Capture the cell that displays the provided text and extract its (X, Y) central coordinate. 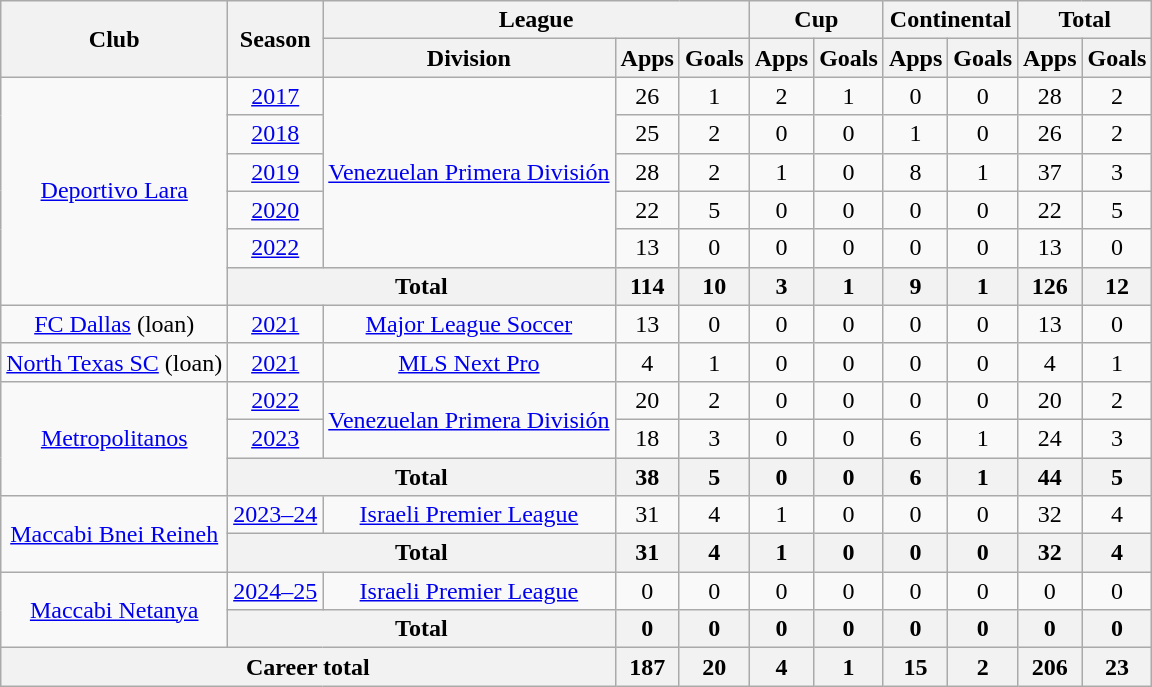
18 (647, 438)
Cup (816, 20)
Deportivo Lara (114, 191)
2018 (276, 134)
2019 (276, 172)
MLS Next Pro (469, 362)
Continental (950, 20)
44 (1050, 477)
2024–25 (276, 591)
Metropolitanos (114, 438)
24 (1050, 438)
2023–24 (276, 515)
North Texas SC (loan) (114, 362)
Division (469, 58)
114 (647, 286)
Major League Soccer (469, 324)
37 (1050, 172)
12 (1117, 286)
Season (276, 39)
126 (1050, 286)
10 (714, 286)
8 (915, 172)
9 (915, 286)
Maccabi Bnei Reineh (114, 534)
League (536, 20)
Club (114, 39)
2017 (276, 96)
38 (647, 477)
2023 (276, 438)
FC Dallas (loan) (114, 324)
2020 (276, 210)
187 (647, 667)
Maccabi Netanya (114, 610)
15 (915, 667)
Career total (308, 667)
25 (647, 134)
23 (1117, 667)
206 (1050, 667)
